Find where the given text appears and provide that cell's center as (x, y) coordinate. 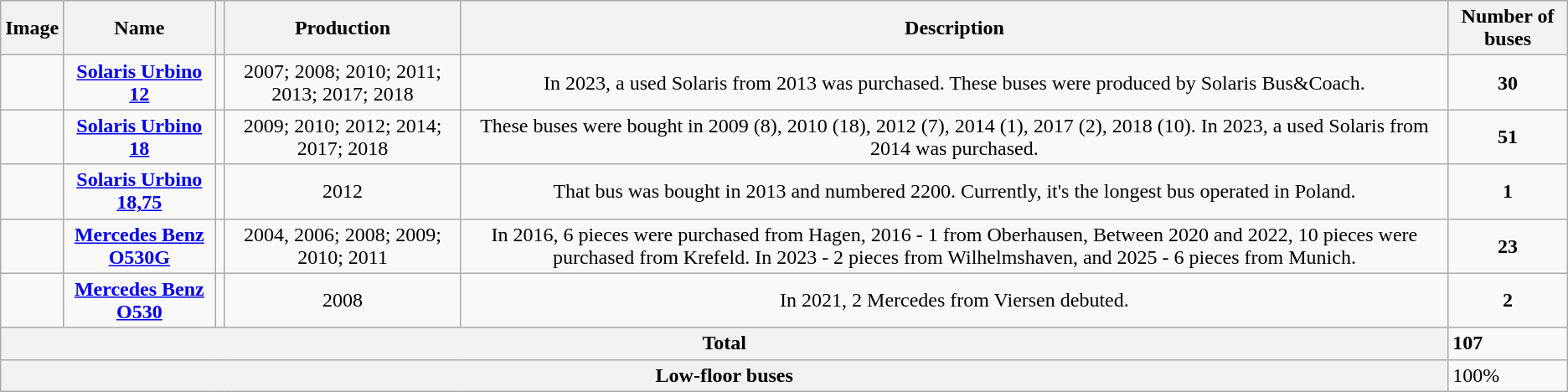
Mercedes Benz O530G (139, 246)
Total (725, 343)
Solaris Urbino 12 (139, 82)
23 (1508, 246)
Number of buses (1508, 28)
2009; 2010; 2012; 2014; 2017; 2018 (343, 137)
2004, 2006; 2008; 2009; 2010; 2011 (343, 246)
Production (343, 28)
Image (32, 28)
Name (139, 28)
107 (1508, 343)
Mercedes Benz O530 (139, 300)
Solaris Urbino 18,75 (139, 191)
In 2023, a used Solaris from 2013 was purchased. These buses were produced by Solaris Bus&Coach. (955, 82)
Low-floor buses (725, 375)
1 (1508, 191)
2012 (343, 191)
In 2021, 2 Mercedes from Viersen debuted. (955, 300)
Description (955, 28)
30 (1508, 82)
2007; 2008; 2010; 2011; 2013; 2017; 2018 (343, 82)
These buses were bought in 2009 (8), 2010 (18), 2012 (7), 2014 (1), 2017 (2), 2018 (10). In 2023, a used Solaris from 2014 was purchased. (955, 137)
100% (1508, 375)
That bus was bought in 2013 and numbered 2200. Currently, it's the longest bus operated in Poland. (955, 191)
2008 (343, 300)
51 (1508, 137)
2 (1508, 300)
Solaris Urbino 18 (139, 137)
